Capture the cell that displays the provided text and extract its (x, y) central coordinate. 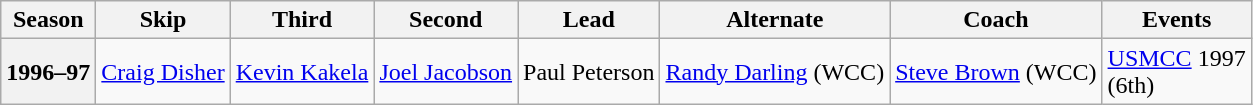
Randy Darling (WCC) (775, 72)
Season (48, 20)
Kevin Kakela (302, 72)
Joel Jacobson (446, 72)
Steve Brown (WCC) (996, 72)
USMCC 1997 (6th) (1176, 72)
Lead (589, 20)
1996–97 (48, 72)
Craig Disher (163, 72)
Skip (163, 20)
Paul Peterson (589, 72)
Second (446, 20)
Coach (996, 20)
Alternate (775, 20)
Third (302, 20)
Events (1176, 20)
